Pinpoint the cell where the given text exists, returning its [x, y] midpoint coordinate. 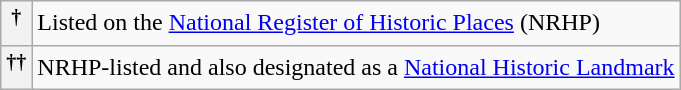
Listed on the National Register of Historic Places (NRHP) [356, 24]
NRHP-listed and also designated as a National Historic Landmark [356, 68]
†† [16, 68]
† [16, 24]
